Pinpoint the cell where the given text exists, returning its [X, Y] midpoint coordinate. 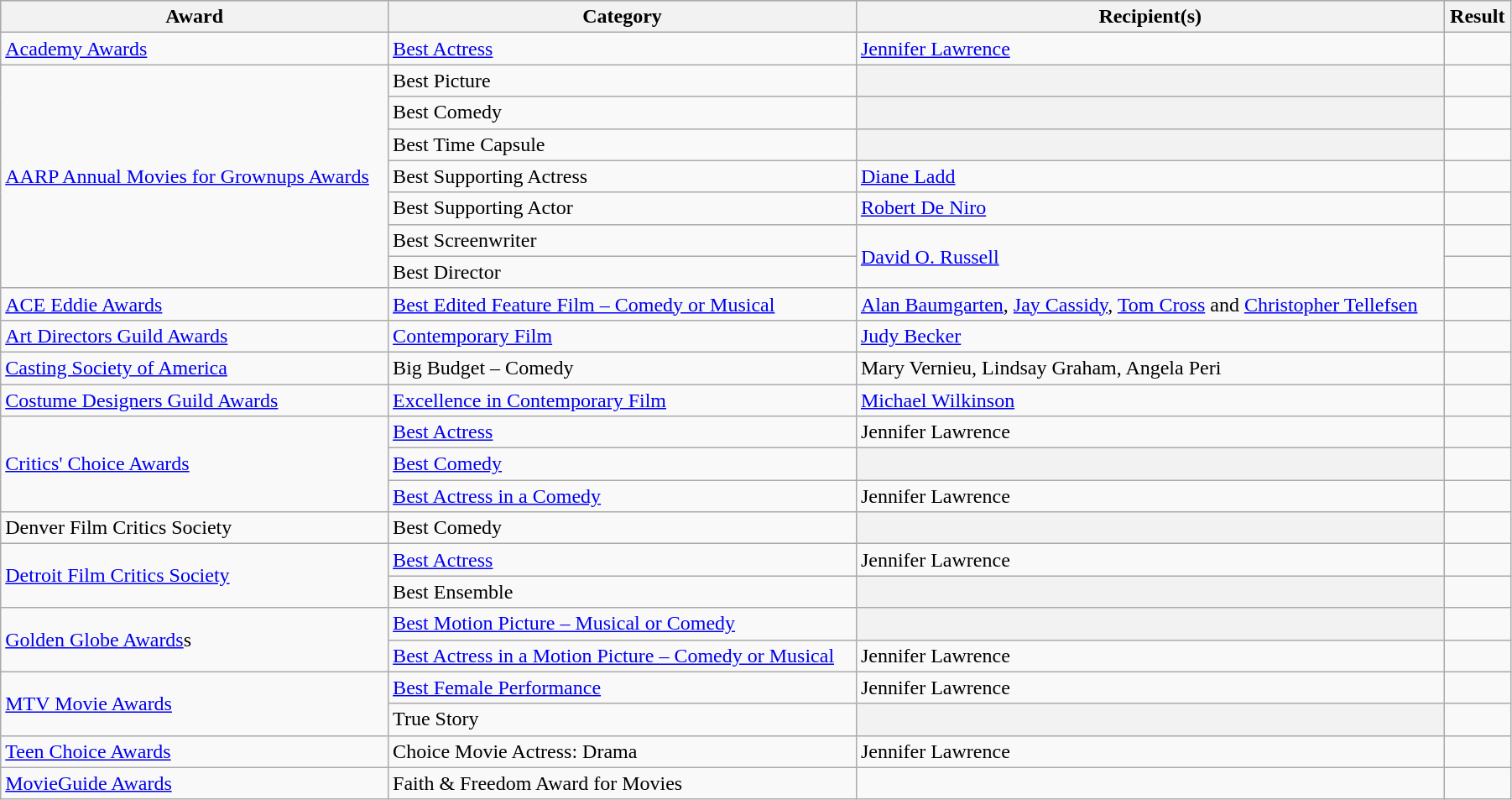
David O. Russell [1150, 256]
MTV Movie Awards [195, 703]
Golden Globe Awardss [195, 640]
Denver Film Critics Society [195, 528]
Michael Wilkinson [1150, 400]
AARP Annual Movies for Grownups Awards [195, 176]
Faith & Freedom Award for Movies [623, 783]
Best Screenwriter [623, 240]
Contemporary Film [623, 336]
Art Directors Guild Awards [195, 336]
Alan Baumgarten, Jay Cassidy, Tom Cross and Christopher Tellefsen [1150, 304]
Best Ensemble [623, 592]
Teen Choice Awards [195, 751]
Award [195, 17]
Best Female Performance [623, 688]
Best Picture [623, 81]
Big Budget – Comedy [623, 368]
Best Director [623, 272]
ACE Eddie Awards [195, 304]
Best Edited Feature Film – Comedy or Musical [623, 304]
Casting Society of America [195, 368]
Robert De Niro [1150, 208]
Critics' Choice Awards [195, 464]
Excellence in Contemporary Film [623, 400]
Best Supporting Actor [623, 208]
Academy Awards [195, 49]
Result [1477, 17]
Mary Vernieu, Lindsay Graham, Angela Peri [1150, 368]
Costume Designers Guild Awards [195, 400]
Choice Movie Actress: Drama [623, 751]
Category [623, 17]
MovieGuide Awards [195, 783]
True Story [623, 719]
Detroit Film Critics Society [195, 576]
Best Supporting Actress [623, 176]
Judy Becker [1150, 336]
Recipient(s) [1150, 17]
Best Actress in a Comedy [623, 496]
Best Motion Picture – Musical or Comedy [623, 624]
Best Time Capsule [623, 144]
Best Actress in a Motion Picture – Comedy or Musical [623, 656]
Diane Ladd [1150, 176]
